Return [X, Y] of the center of cell containing provided text 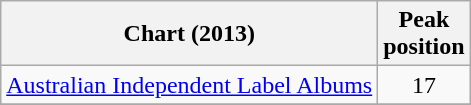
Peakposition [424, 34]
Chart (2013) [190, 34]
17 [424, 85]
Australian Independent Label Albums [190, 85]
